Detect which cell encompasses the target text, then output its [x, y] center coordinate. 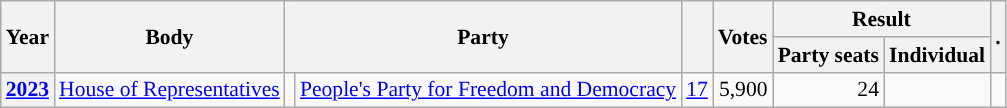
2023 [28, 90]
People's Party for Freedom and Democracy [488, 90]
Party [483, 36]
5,900 [743, 90]
Year [28, 36]
House of Representatives [170, 90]
Body [170, 36]
Result [882, 19]
24 [828, 90]
Individual [937, 55]
. [998, 36]
Votes [743, 36]
Party seats [828, 55]
17 [697, 90]
